From the cell containing the given text, extract its center point as [x, y] coordinate. 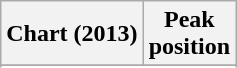
Peak position [189, 34]
Chart (2013) [72, 34]
